Determine the [X, Y] coordinate at the center of the cell enclosing the given text.  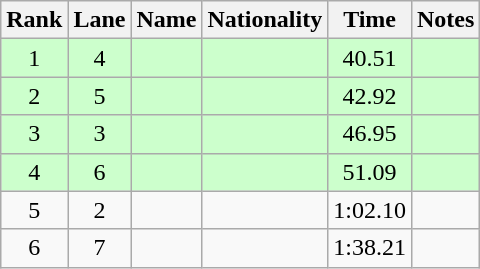
Name [166, 20]
Notes [445, 20]
46.95 [370, 134]
Rank [34, 20]
Nationality [265, 20]
1:02.10 [370, 210]
40.51 [370, 58]
Lane [100, 20]
7 [100, 248]
1 [34, 58]
Time [370, 20]
51.09 [370, 172]
42.92 [370, 96]
1:38.21 [370, 248]
